Capture the cell that displays the provided text and extract its (X, Y) central coordinate. 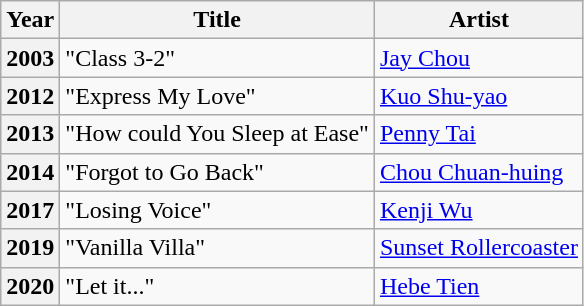
Chou Chuan-huing (478, 172)
2013 (30, 134)
2012 (30, 96)
Year (30, 20)
Kenji Wu (478, 210)
"Losing Voice" (218, 210)
2003 (30, 58)
Sunset Rollercoaster (478, 248)
Hebe Tien (478, 286)
Kuo Shu-yao (478, 96)
Artist (478, 20)
Title (218, 20)
"Vanilla Villa" (218, 248)
"Express My Love" (218, 96)
Jay Chou (478, 58)
Penny Tai (478, 134)
2014 (30, 172)
"Forgot to Go Back" (218, 172)
"Let it..." (218, 286)
2020 (30, 286)
"How could You Sleep at Ease" (218, 134)
"Class 3-2" (218, 58)
2019 (30, 248)
2017 (30, 210)
